Determine the [x, y] coordinate at the center of the cell enclosing the given text.  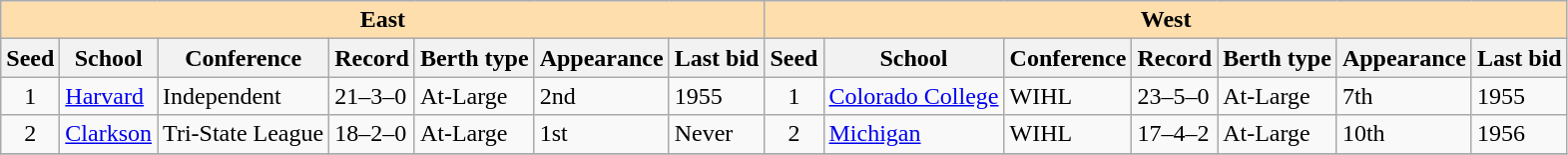
Independent [244, 96]
1st [601, 134]
23–5–0 [1175, 96]
Never [717, 134]
18–2–0 [372, 134]
Michigan [914, 134]
2nd [601, 96]
Tri-State League [244, 134]
10th [1403, 134]
Colorado College [914, 96]
1956 [1519, 134]
West [1166, 20]
East [383, 20]
Clarkson [109, 134]
21–3–0 [372, 96]
7th [1403, 96]
17–4–2 [1175, 134]
Harvard [109, 96]
